Return (X, Y) of the center of cell containing provided text 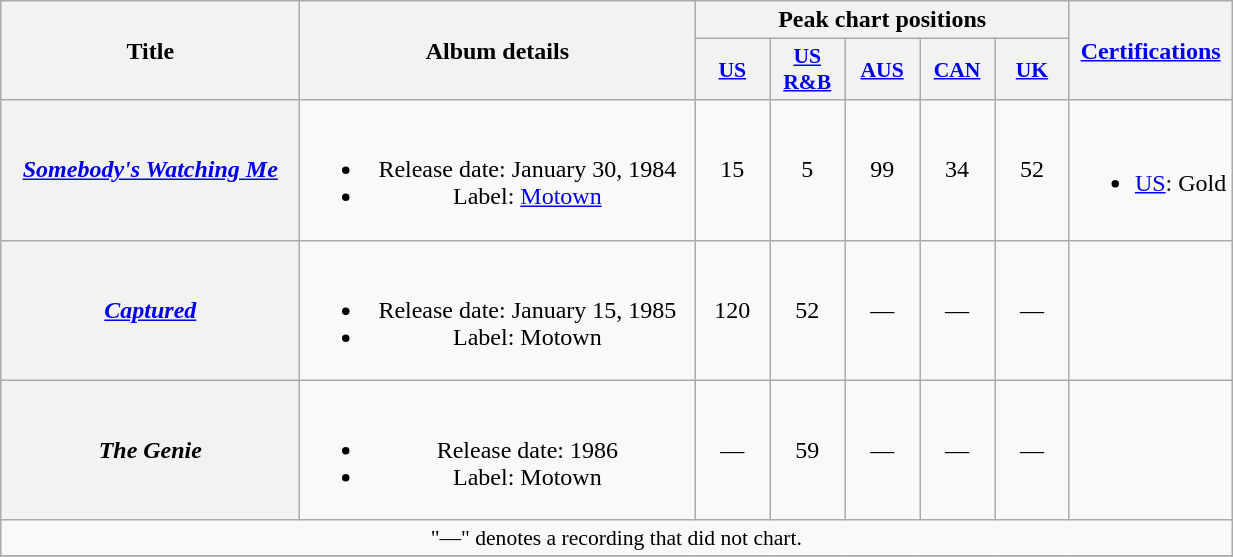
Captured (150, 310)
34 (958, 170)
CAN (958, 70)
Release date: January 15, 1985Label: Motown (498, 310)
99 (882, 170)
Release date: 1986Label: Motown (498, 450)
120 (732, 310)
"—" denotes a recording that did not chart. (616, 538)
Somebody's Watching Me (150, 170)
UK (1032, 70)
15 (732, 170)
US: Gold (1150, 170)
Certifications (1150, 50)
Title (150, 50)
5 (808, 170)
The Genie (150, 450)
AUS (882, 70)
Album details (498, 50)
59 (808, 450)
Peak chart positions (882, 20)
US (732, 70)
US R&B (808, 70)
Release date: January 30, 1984Label: Motown (498, 170)
